Capture the cell that displays the provided text and extract its [x, y] central coordinate. 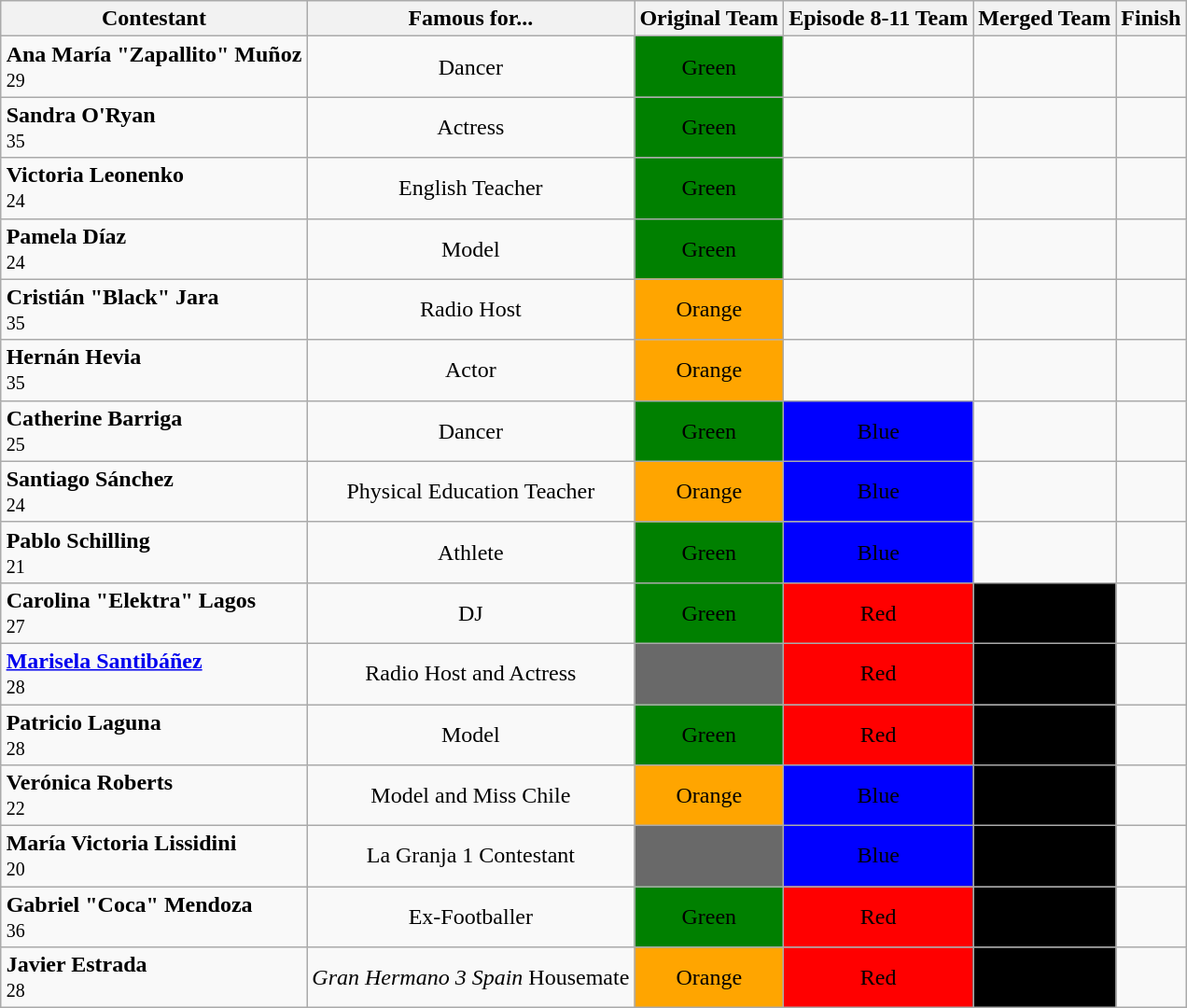
Model and Miss Chile [470, 795]
Athlete [470, 553]
Radio Host [470, 310]
English Teacher [470, 189]
Marisela Santibáñez28 [154, 674]
La Granja 1 Contestant [470, 857]
Actress [470, 127]
María Victoria Lissidini20 [154, 857]
DJ [470, 612]
Merged Team [1045, 19]
Physical Education Teacher [470, 491]
Ana María "Zapallito" Muñoz29 [154, 67]
Patricio Laguna28 [154, 734]
Javier Estrada28 [154, 978]
Ex-Footballer [470, 917]
Actor [470, 370]
Catherine Barriga25 [154, 431]
Santiago Sánchez24 [154, 491]
Hernán Hevia35 [154, 370]
Verónica Roberts22 [154, 795]
Pablo Schilling21 [154, 553]
Episode 8-11 Team [879, 19]
Victoria Leonenko24 [154, 189]
Gran Hermano 3 Spain Housemate [470, 978]
Gabriel "Coca" Mendoza36 [154, 917]
Original Team [709, 19]
Cristián "Black" Jara35 [154, 310]
Sandra O'Ryan35 [154, 127]
Famous for... [470, 19]
Finish [1152, 19]
Pamela Díaz24 [154, 248]
Carolina "Elektra" Lagos27 [154, 612]
Radio Host and Actress [470, 674]
Contestant [154, 19]
